Return the [X, Y] coordinate for the center point of the cell that contains the specified text.  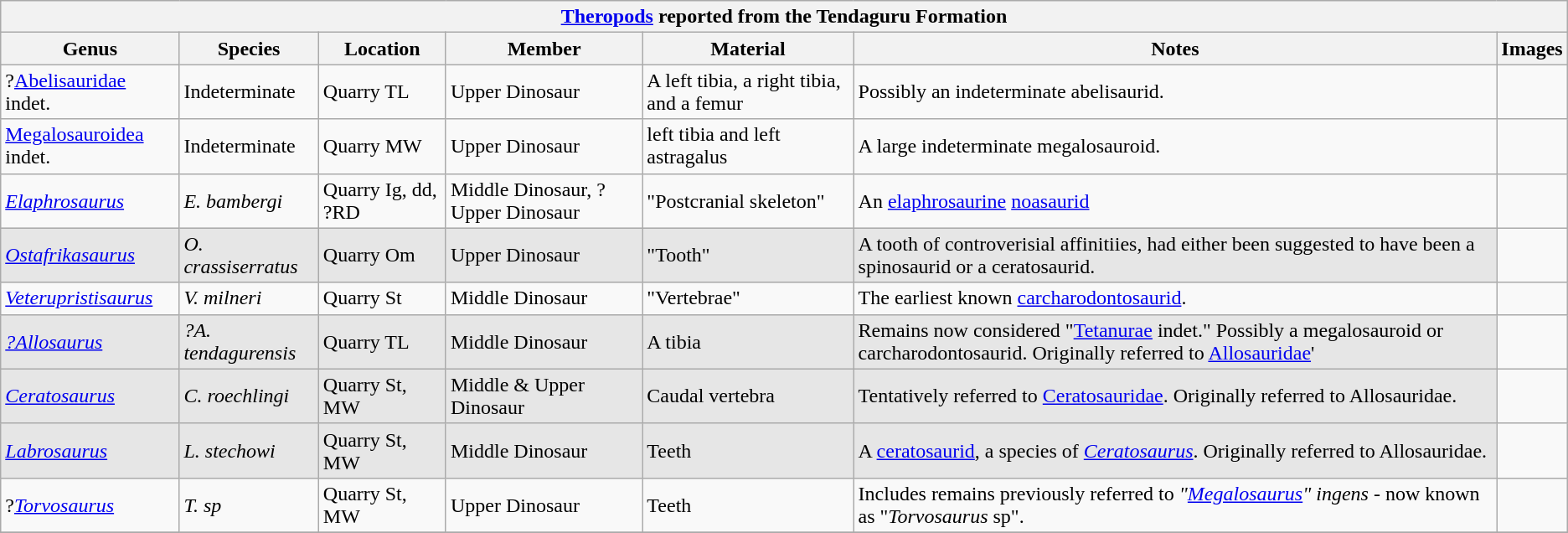
Material [748, 49]
Images [1532, 49]
Middle & Upper Dinosaur [544, 396]
"Postcranial skeleton" [748, 201]
"Tooth" [748, 255]
Veterupristisaurus [90, 298]
?Allosaurus [90, 342]
The earliest known carcharodontosaurid. [1175, 298]
Elaphrosaurus [90, 201]
A ceratosaurid, a species of Ceratosaurus. Originally referred to Allosauridae. [1175, 451]
E. bambergi [249, 201]
Ostafrikasaurus [90, 255]
?Abelisauridae indet. [90, 92]
A tibia [748, 342]
C. roechlingi [249, 396]
Notes [1175, 49]
?Torvosaurus [90, 505]
Includes remains previously referred to "Megalosaurus" ingens - now known as "Torvosaurus sp". [1175, 505]
Caudal vertebra [748, 396]
Labrosaurus [90, 451]
Quarry Ig, dd, ?RD [382, 201]
L. stechowi [249, 451]
A left tibia, a right tibia, and a femur [748, 92]
Quarry MW [382, 146]
Quarry Om [382, 255]
A tooth of controverisial affinitiies, had either been suggested to have been a spinosaurid or a ceratosaurid. [1175, 255]
Quarry St [382, 298]
Tentatively referred to Ceratosauridae. Originally referred to Allosauridae. [1175, 396]
An elaphrosaurine noasaurid [1175, 201]
A large indeterminate megalosauroid. [1175, 146]
left tibia and left astragalus [748, 146]
Middle Dinosaur, ?Upper Dinosaur [544, 201]
Possibly an indeterminate abelisaurid. [1175, 92]
O. crassiserratus [249, 255]
V. milneri [249, 298]
Species [249, 49]
Megalosauroidea indet. [90, 146]
?A. tendagurensis [249, 342]
Member [544, 49]
Ceratosaurus [90, 396]
T. sp [249, 505]
Genus [90, 49]
Theropods reported from the Tendaguru Formation [784, 17]
"Vertebrae" [748, 298]
Location [382, 49]
Remains now considered "Tetanurae indet." Possibly a megalosauroid or carcharodontosaurid. Originally referred to Allosauridae' [1175, 342]
